Search for the cell housing the specified text and yield its [x, y] center coordinate. 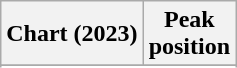
Peakposition [189, 34]
Chart (2023) [72, 34]
